Detect which cell encompasses the target text, then output its (X, Y) center coordinate. 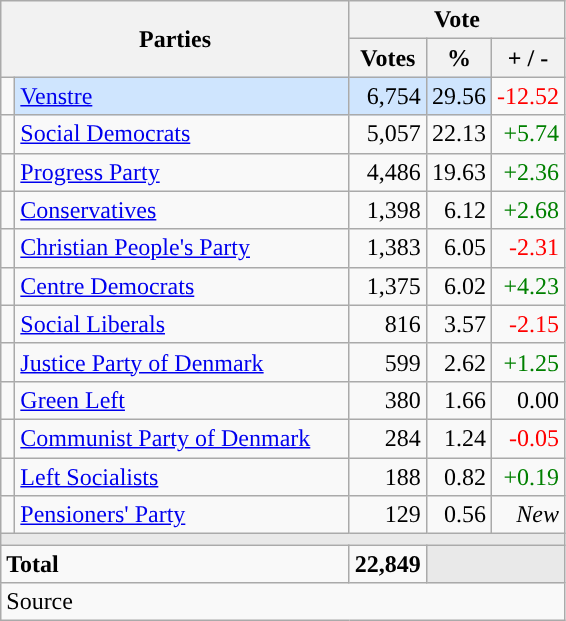
19.63 (458, 172)
Social Liberals (182, 324)
New (528, 515)
22,849 (388, 564)
0.56 (458, 515)
-12.52 (528, 96)
6.02 (458, 286)
22.13 (458, 134)
Communist Party of Denmark (182, 438)
6.12 (458, 210)
1.66 (458, 400)
0.00 (528, 400)
Progress Party (182, 172)
Justice Party of Denmark (182, 362)
+2.68 (528, 210)
% (458, 58)
+2.36 (528, 172)
1,383 (388, 248)
1,398 (388, 210)
5,057 (388, 134)
Christian People's Party (182, 248)
4,486 (388, 172)
1,375 (388, 286)
Pensioners' Party (182, 515)
1.24 (458, 438)
2.62 (458, 362)
Green Left (182, 400)
Total (176, 564)
0.82 (458, 477)
188 (388, 477)
-0.05 (528, 438)
+0.19 (528, 477)
+4.23 (528, 286)
-2.15 (528, 324)
Centre Democrats (182, 286)
Social Democrats (182, 134)
6,754 (388, 96)
6.05 (458, 248)
816 (388, 324)
284 (388, 438)
+1.25 (528, 362)
Vote (456, 20)
Conservatives (182, 210)
Left Socialists (182, 477)
3.57 (458, 324)
380 (388, 400)
Source (283, 602)
+ / - (528, 58)
Parties (176, 39)
+5.74 (528, 134)
29.56 (458, 96)
Votes (388, 58)
129 (388, 515)
Venstre (182, 96)
599 (388, 362)
-2.31 (528, 248)
